Find where the given text appears and provide that cell's center as (X, Y) coordinate. 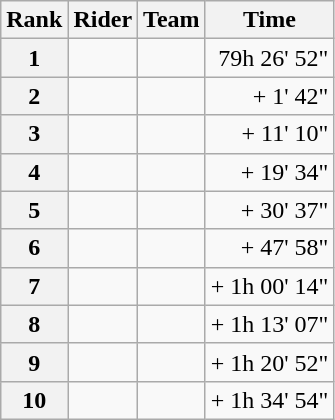
7 (34, 286)
5 (34, 210)
+ 1h 20' 52" (270, 362)
4 (34, 172)
Team (172, 20)
+ 19' 34" (270, 172)
+ 1h 13' 07" (270, 324)
Time (270, 20)
+ 1h 34' 54" (270, 400)
6 (34, 248)
Rank (34, 20)
79h 26' 52" (270, 58)
+ 30' 37" (270, 210)
1 (34, 58)
+ 47' 58" (270, 248)
+ 1h 00' 14" (270, 286)
10 (34, 400)
+ 1' 42" (270, 96)
2 (34, 96)
+ 11' 10" (270, 134)
3 (34, 134)
Rider (103, 20)
9 (34, 362)
8 (34, 324)
